Return the [X, Y] coordinate for the center point of the cell that contains the specified text.  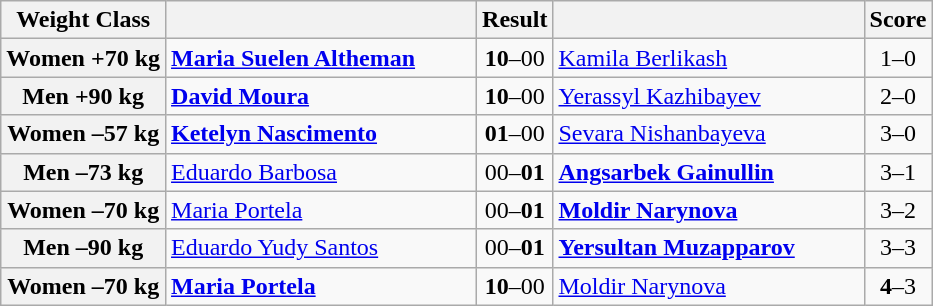
Women +70 kg [84, 58]
Eduardo Yudy Santos [322, 248]
Eduardo Barbosa [322, 172]
2–0 [898, 96]
Sevara Nishanbayeva [708, 134]
Result [515, 20]
Yersultan Muzapparov [708, 248]
Angsarbek Gainullin [708, 172]
Men –90 kg [84, 248]
David Moura [322, 96]
Yerassyl Kazhibayev [708, 96]
Women –57 kg [84, 134]
4–3 [898, 286]
Weight Class [84, 20]
Score [898, 20]
Men –73 kg [84, 172]
3–2 [898, 210]
Ketelyn Nascimento [322, 134]
Men +90 kg [84, 96]
1–0 [898, 58]
3–3 [898, 248]
3–1 [898, 172]
Kamila Berlikash [708, 58]
Maria Suelen Altheman [322, 58]
3–0 [898, 134]
01–00 [515, 134]
